Scan for the cell matching the given text and deliver its [X, Y] coordinate at center. 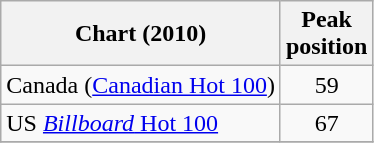
Canada (Canadian Hot 100) [141, 85]
67 [326, 123]
US Billboard Hot 100 [141, 123]
59 [326, 85]
Peakposition [326, 34]
Chart (2010) [141, 34]
